Extract the (X, Y) coordinate from the center of the cell holding the provided text.  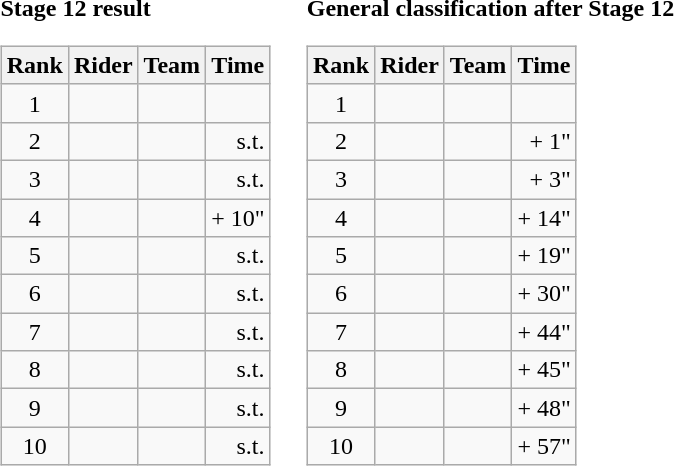
+ 14" (544, 217)
+ 45" (544, 370)
+ 1" (544, 141)
+ 10" (238, 217)
+ 3" (544, 179)
+ 48" (544, 408)
+ 57" (544, 446)
+ 44" (544, 332)
+ 19" (544, 256)
+ 30" (544, 294)
